Pinpoint the cell where the given text exists, returning its [X, Y] midpoint coordinate. 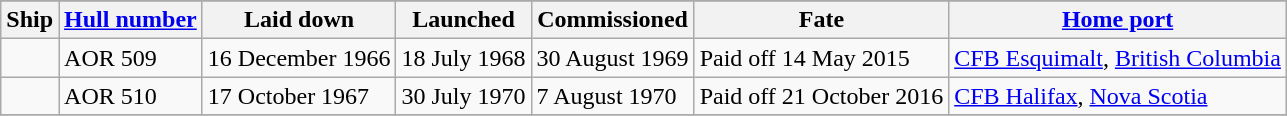
AOR 509 [131, 58]
Hull number [131, 20]
Paid off 14 May 2015 [822, 58]
Commissioned [612, 20]
7 August 1970 [612, 96]
CFB Esquimalt, British Columbia [1118, 58]
17 October 1967 [299, 96]
18 July 1968 [464, 58]
Paid off 21 October 2016 [822, 96]
30 August 1969 [612, 58]
16 December 1966 [299, 58]
Fate [822, 20]
CFB Halifax, Nova Scotia [1118, 96]
Ship [30, 20]
AOR 510 [131, 96]
Launched [464, 20]
Laid down [299, 20]
Home port [1118, 20]
30 July 1970 [464, 96]
